Locate the cell with the specified text and output its [x, y] center coordinate. 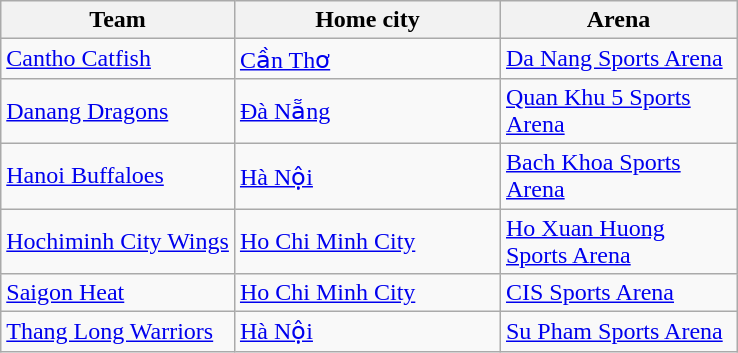
CIS Sports Arena [618, 293]
Thang Long Warriors [118, 332]
Cantho Catfish [118, 59]
Hanoi Buffaloes [118, 176]
Danang Dragons [118, 110]
Da Nang Sports Arena [618, 59]
Home city [367, 20]
Ho Xuan Huong Sports Arena [618, 240]
Cần Thơ [367, 59]
Su Pham Sports Arena [618, 332]
Hochiminh City Wings [118, 240]
Team [118, 20]
Saigon Heat [118, 293]
Arena [618, 20]
Quan Khu 5 Sports Arena [618, 110]
Bach Khoa Sports Arena [618, 176]
Đà Nẵng [367, 110]
